Extract the (X, Y) coordinate from the center of the cell holding the provided text.  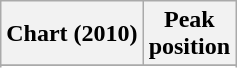
Chart (2010) (72, 34)
Peak position (189, 34)
